Search for the cell housing the specified text and yield its [x, y] center coordinate. 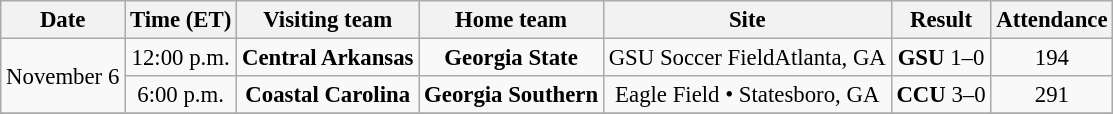
Eagle Field • Statesboro, GA [747, 95]
Result [941, 20]
Time (ET) [181, 20]
GSU Soccer FieldAtlanta, GA [747, 58]
November 6 [63, 76]
6:00 p.m. [181, 95]
291 [1052, 95]
GSU 1–0 [941, 58]
194 [1052, 58]
Coastal Carolina [328, 95]
Site [747, 20]
Home team [512, 20]
12:00 p.m. [181, 58]
CCU 3–0 [941, 95]
Central Arkansas [328, 58]
Georgia Southern [512, 95]
Georgia State [512, 58]
Visiting team [328, 20]
Attendance [1052, 20]
Date [63, 20]
